Return the (x, y) coordinate for the center point of the cell that contains the specified text.  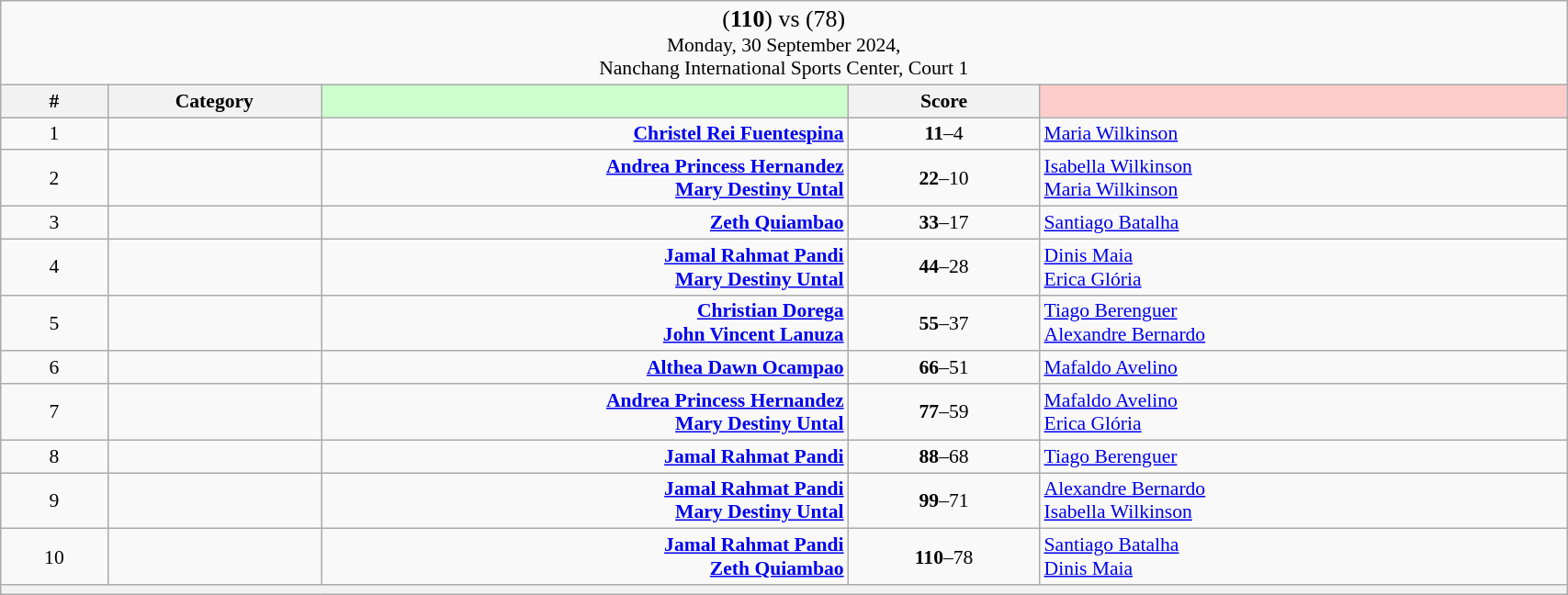
11–4 (944, 134)
Mafaldo Avelino Erica Glória (1303, 411)
6 (54, 368)
Category (215, 101)
4 (54, 266)
1 (54, 134)
Tiago Berenguer (1303, 456)
Dinis Maia Erica Glória (1303, 266)
Jamal Rahmat Pandi Zeth Quiambao (585, 556)
(110) vs (78)Monday, 30 September 2024, Nanchang International Sports Center, Court 1 (784, 42)
Zeth Quiambao (585, 223)
77–59 (944, 411)
9 (54, 501)
Maria Wilkinson (1303, 134)
99–71 (944, 501)
Alexandre Bernardo Isabella Wilkinson (1303, 501)
10 (54, 556)
55–37 (944, 323)
88–68 (944, 456)
3 (54, 223)
Score (944, 101)
44–28 (944, 266)
2 (54, 178)
22–10 (944, 178)
7 (54, 411)
66–51 (944, 368)
Christian Dorega John Vincent Lanuza (585, 323)
33–17 (944, 223)
Santiago Batalha (1303, 223)
Jamal Rahmat Pandi (585, 456)
Mafaldo Avelino (1303, 368)
# (54, 101)
110–78 (944, 556)
8 (54, 456)
Tiago Berenguer Alexandre Bernardo (1303, 323)
Santiago Batalha Dinis Maia (1303, 556)
5 (54, 323)
Christel Rei Fuentespina (585, 134)
Althea Dawn Ocampao (585, 368)
Isabella Wilkinson Maria Wilkinson (1303, 178)
